Return the (X, Y) coordinate for the center point of the cell that contains the specified text.  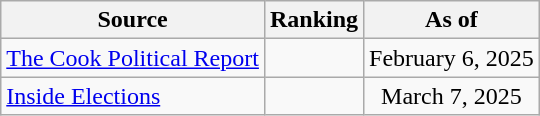
As of (452, 20)
Ranking (314, 20)
Inside Elections (133, 96)
The Cook Political Report (133, 58)
March 7, 2025 (452, 96)
February 6, 2025 (452, 58)
Source (133, 20)
